Provide the [X, Y] coordinate of the cell's center where the given text is located.  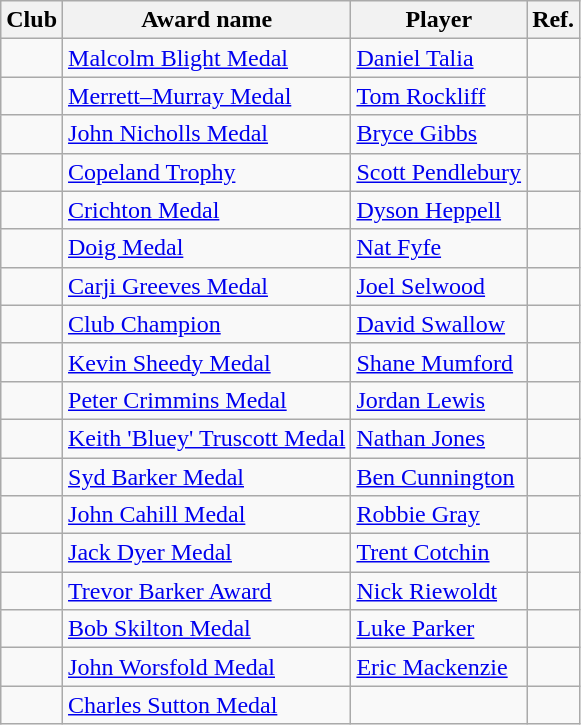
Bryce Gibbs [439, 134]
Ref. [554, 20]
Player [439, 20]
Eric Mackenzie [439, 667]
Jordan Lewis [439, 400]
John Nicholls Medal [207, 134]
Shane Mumford [439, 362]
Carji Greeves Medal [207, 286]
Club Champion [207, 324]
Doig Medal [207, 248]
Nat Fyfe [439, 248]
Joel Selwood [439, 286]
Peter Crimmins Medal [207, 400]
Award name [207, 20]
John Cahill Medal [207, 515]
Daniel Talia [439, 58]
Nathan Jones [439, 438]
Scott Pendlebury [439, 172]
Tom Rockliff [439, 96]
Nick Riewoldt [439, 591]
John Worsfold Medal [207, 667]
Bob Skilton Medal [207, 629]
Kevin Sheedy Medal [207, 362]
Trent Cotchin [439, 553]
Merrett–Murray Medal [207, 96]
Syd Barker Medal [207, 477]
Robbie Gray [439, 515]
Ben Cunnington [439, 477]
Malcolm Blight Medal [207, 58]
Luke Parker [439, 629]
Dyson Heppell [439, 210]
Jack Dyer Medal [207, 553]
Charles Sutton Medal [207, 705]
Club [32, 20]
David Swallow [439, 324]
Trevor Barker Award [207, 591]
Keith 'Bluey' Truscott Medal [207, 438]
Crichton Medal [207, 210]
Copeland Trophy [207, 172]
